Identify which cell holds the provided text, then report its (x, y) central coordinate. 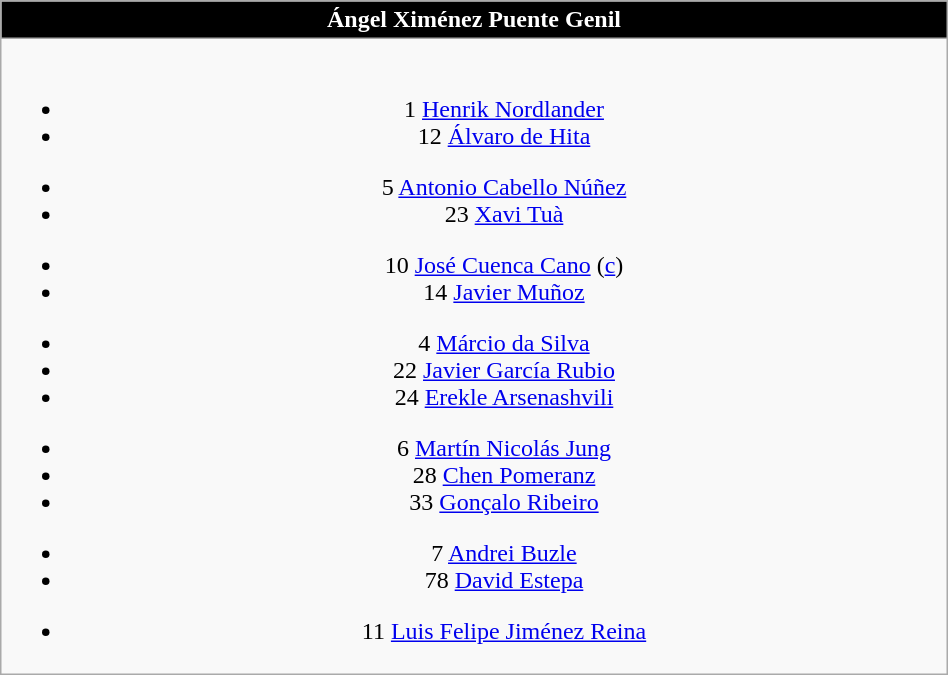
Ángel Ximénez Puente Genil (474, 20)
